Provide the (X, Y) coordinate of the cell's center where the given text is located.  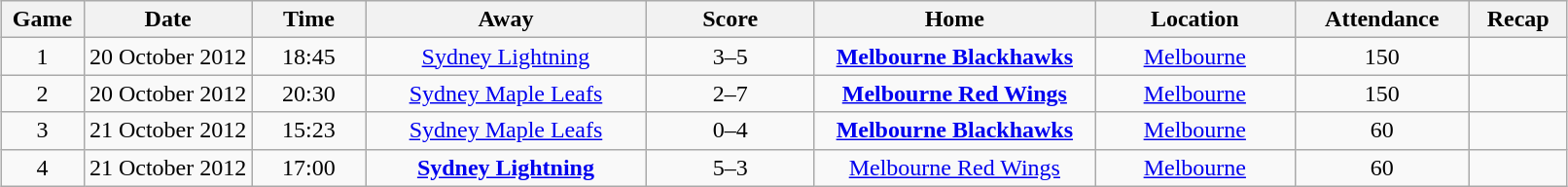
Time (309, 19)
17:00 (309, 168)
5–3 (730, 168)
Game (43, 19)
Home (954, 19)
18:45 (309, 56)
Location (1195, 19)
Away (506, 19)
15:23 (309, 131)
3–5 (730, 56)
0–4 (730, 131)
4 (43, 168)
Attendance (1381, 19)
Date (167, 19)
Recap (1517, 19)
Score (730, 19)
2–7 (730, 93)
20:30 (309, 93)
1 (43, 56)
2 (43, 93)
3 (43, 131)
